Pinpoint the cell where the given text exists, returning its (X, Y) midpoint coordinate. 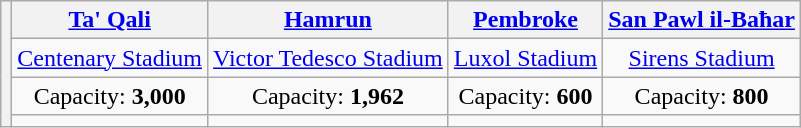
Luxol Stadium (525, 58)
Capacity: 800 (702, 96)
Sirens Stadium (702, 58)
San Pawl il-Baħar (702, 20)
Hamrun (328, 20)
Capacity: 1,962 (328, 96)
Victor Tedesco Stadium (328, 58)
Pembroke (525, 20)
Capacity: 600 (525, 96)
Centenary Stadium (110, 58)
Capacity: 3,000 (110, 96)
Ta' Qali (110, 20)
